Detect which cell encompasses the target text, then output its [x, y] center coordinate. 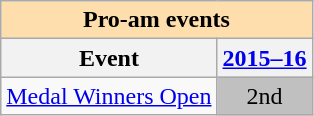
Medal Winners Open [109, 96]
Event [109, 58]
2015–16 [264, 58]
2nd [264, 96]
Pro-am events [156, 20]
